Provide the [x, y] coordinate of the cell's center where the given text is located.  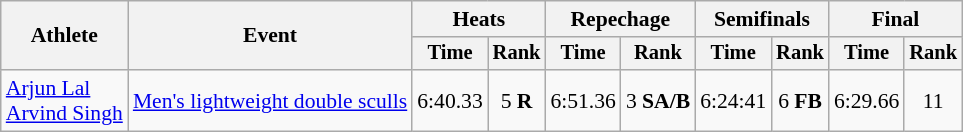
Arjun Lal Arvind Singh [64, 100]
6 FB [800, 100]
6:40.33 [450, 100]
6:24:41 [733, 100]
Heats [478, 19]
Athlete [64, 36]
6:51.36 [582, 100]
Men's lightweight double sculls [270, 100]
3 SA/B [658, 100]
Semifinals [762, 19]
11 [933, 100]
6:29.66 [866, 100]
Event [270, 36]
Repechage [620, 19]
5 R [517, 100]
Final [896, 19]
